Extract the [x, y] coordinate from the center of the cell holding the provided text.  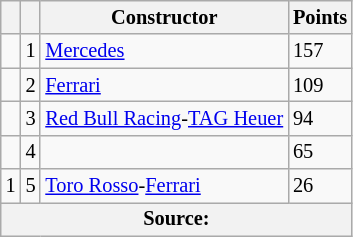
Constructor [164, 17]
2 [31, 85]
Mercedes [164, 51]
26 [320, 186]
Toro Rosso-Ferrari [164, 186]
4 [31, 152]
5 [31, 186]
Points [320, 17]
Ferrari [164, 85]
109 [320, 85]
3 [31, 118]
Red Bull Racing-TAG Heuer [164, 118]
Source: [176, 219]
65 [320, 152]
94 [320, 118]
157 [320, 51]
